Pinpoint the cell where the given text exists, returning its [X, Y] midpoint coordinate. 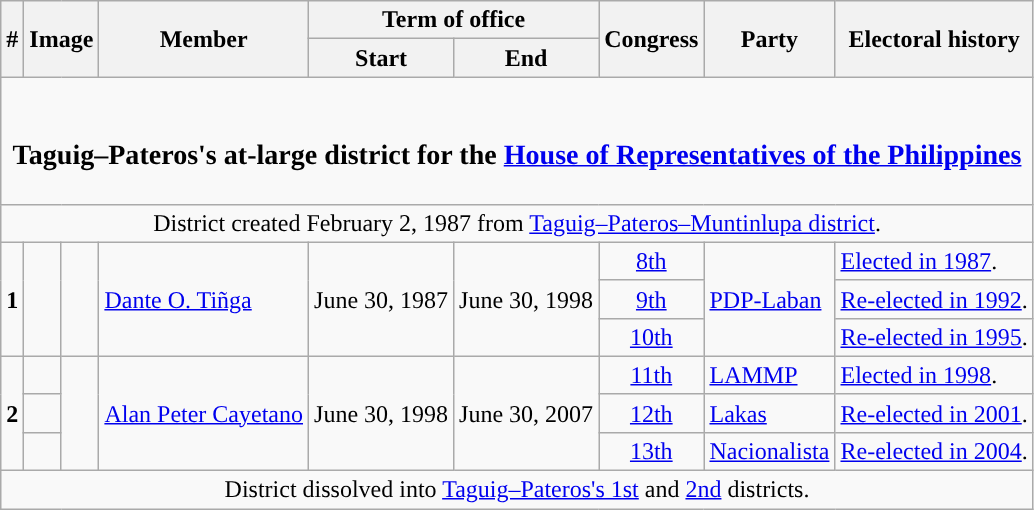
Start [382, 58]
Congress [652, 39]
Re-elected in 1992. [934, 299]
Alan Peter Cayetano [204, 413]
11th [652, 375]
Electoral history [934, 39]
Image [62, 39]
Taguig–Pateros's at-large district for the House of Representatives of the Philippines [518, 140]
Lakas [770, 413]
8th [652, 261]
District dissolved into Taguig–Pateros's 1st and 2nd districts. [518, 490]
Re-elected in 1995. [934, 337]
13th [652, 451]
Re-elected in 2004. [934, 451]
Party [770, 39]
End [526, 58]
Elected in 1987. [934, 261]
Term of office [454, 20]
Re-elected in 2001. [934, 413]
Elected in 1998. [934, 375]
# [12, 39]
9th [652, 299]
PDP-Laban [770, 299]
Member [204, 39]
June 30, 2007 [526, 413]
2 [12, 413]
Dante O. Tiñga [204, 299]
June 30, 1987 [382, 299]
12th [652, 413]
LAMMP [770, 375]
Nacionalista [770, 451]
1 [12, 299]
District created February 2, 1987 from Taguig–Pateros–Muntinlupa district. [518, 223]
10th [652, 337]
